Identify which cell holds the provided text, then report its (x, y) central coordinate. 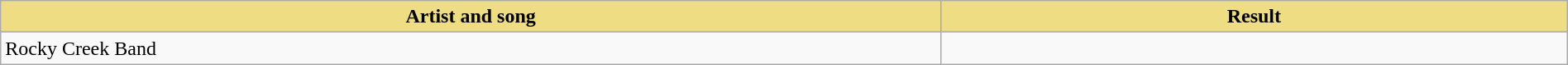
Result (1254, 17)
Rocky Creek Band (471, 48)
Artist and song (471, 17)
